Provide the (X, Y) coordinate of the cell's center where the given text is located.  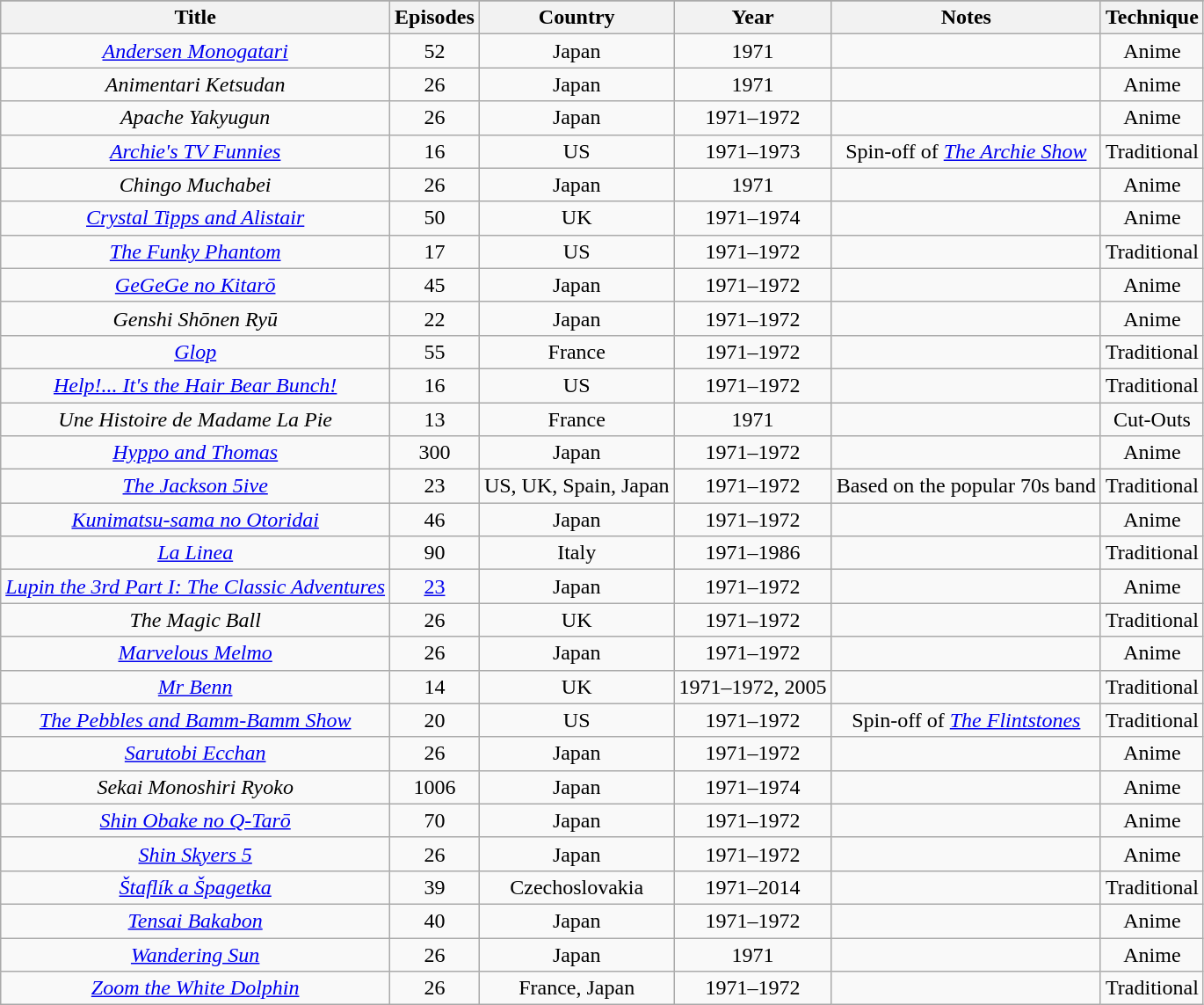
Lupin the 3rd Part I: The Classic Adventures (195, 586)
13 (435, 419)
Year (752, 18)
Zoom the White Dolphin (195, 988)
Hyppo and Thomas (195, 453)
Spin-off of The Flintstones (966, 720)
The Pebbles and Bamm-Bamm Show (195, 720)
Shin Skyers 5 (195, 854)
US, UK, Spain, Japan (577, 486)
Title (195, 18)
Episodes (435, 18)
GeGeGe no Kitarō (195, 285)
France, Japan (577, 988)
20 (435, 720)
1971–1973 (752, 151)
22 (435, 318)
Help!... It's the Hair Bear Bunch! (195, 385)
Based on the popular 70s band (966, 486)
Štaflík a Špagetka (195, 887)
45 (435, 285)
Kunimatsu-sama no Otoridai (195, 520)
The Jackson 5ive (195, 486)
1971–1986 (752, 553)
52 (435, 51)
Technique (1151, 18)
Sekai Monoshiri Ryoko (195, 787)
Apache Yakyugun (195, 118)
Tensai Bakabon (195, 921)
Marvelous Melmo (195, 653)
Andersen Monogatari (195, 51)
40 (435, 921)
Spin-off of The Archie Show (966, 151)
46 (435, 520)
55 (435, 352)
Mr Benn (195, 687)
Sarutobi Ecchan (195, 754)
300 (435, 453)
La Linea (195, 553)
Czechoslovakia (577, 887)
Chingo Muchabei (195, 185)
The Magic Ball (195, 620)
Cut-Outs (1151, 419)
Crystal Tipps and Alistair (195, 218)
Genshi Shōnen Ryū (195, 318)
Shin Obake no Q-Tarō (195, 820)
90 (435, 553)
Italy (577, 553)
Une Histoire de Madame La Pie (195, 419)
39 (435, 887)
14 (435, 687)
The Funky Phantom (195, 251)
Glop (195, 352)
1006 (435, 787)
Wandering Sun (195, 954)
Country (577, 18)
70 (435, 820)
Archie's TV Funnies (195, 151)
1971–1972, 2005 (752, 687)
50 (435, 218)
17 (435, 251)
Notes (966, 18)
1971–2014 (752, 887)
Animentari Ketsudan (195, 84)
